Provide the [x, y] coordinate of the cell's center where the given text is located.  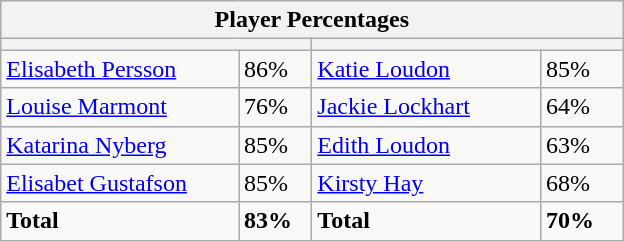
Elisabeth Persson [120, 69]
70% [581, 221]
Jackie Lockhart [426, 107]
86% [276, 69]
64% [581, 107]
63% [581, 145]
Edith Loudon [426, 145]
Katarina Nyberg [120, 145]
Louise Marmont [120, 107]
Elisabet Gustafson [120, 183]
83% [276, 221]
Kirsty Hay [426, 183]
76% [276, 107]
Katie Loudon [426, 69]
68% [581, 183]
Player Percentages [312, 20]
